Return the [X, Y] coordinate for the center point of the cell that contains the specified text.  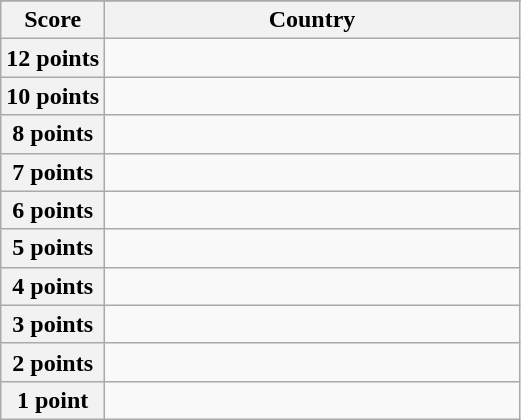
4 points [53, 286]
8 points [53, 134]
12 points [53, 58]
7 points [53, 172]
10 points [53, 96]
Score [53, 20]
5 points [53, 248]
2 points [53, 362]
3 points [53, 324]
1 point [53, 400]
Country [312, 20]
6 points [53, 210]
